Determine the [X, Y] coordinate at the center of the cell enclosing the given text.  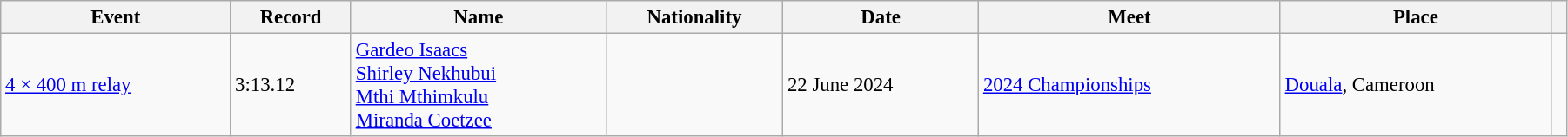
22 June 2024 [881, 85]
Nationality [694, 17]
Douala, Cameroon [1415, 85]
3:13.12 [291, 85]
Event [116, 17]
4 × 400 m relay [116, 85]
Meet [1129, 17]
Place [1415, 17]
Name [479, 17]
2024 Championships [1129, 85]
Record [291, 17]
Gardeo IsaacsShirley NekhubuiMthi MthimkuluMiranda Coetzee [479, 85]
Date [881, 17]
